For the text-containing cell, return its midpoint in (X, Y) coordinate format. 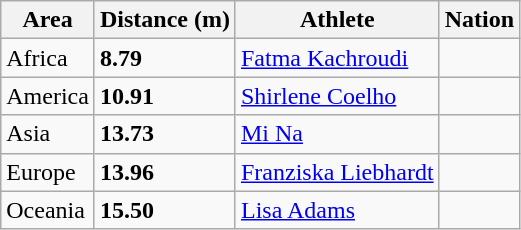
Europe (48, 172)
Area (48, 20)
America (48, 96)
Franziska Liebhardt (337, 172)
Oceania (48, 210)
15.50 (164, 210)
13.73 (164, 134)
Nation (479, 20)
Asia (48, 134)
Shirlene Coelho (337, 96)
Athlete (337, 20)
10.91 (164, 96)
Distance (m) (164, 20)
Lisa Adams (337, 210)
13.96 (164, 172)
Africa (48, 58)
8.79 (164, 58)
Fatma Kachroudi (337, 58)
Mi Na (337, 134)
